Provide the (x, y) coordinate of the cell's center where the given text is located.  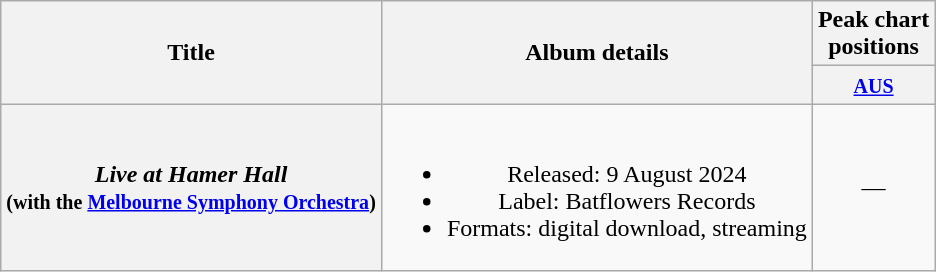
Released: 9 August 2024Label: Batflowers RecordsFormats: digital download, streaming (596, 188)
— (873, 188)
Peak chartpositions (873, 34)
Title (192, 52)
Album details (596, 52)
AUS (873, 85)
Live at Hamer Hall(with the Melbourne Symphony Orchestra) (192, 188)
